Locate the cell with the specified text and output its (x, y) center coordinate. 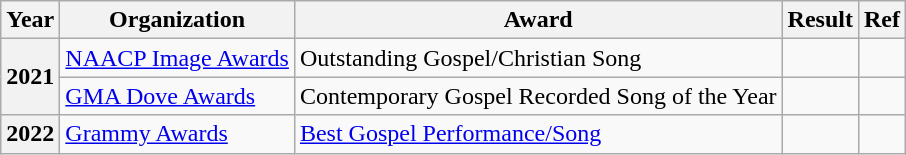
Grammy Awards (178, 134)
Year (30, 20)
Ref (882, 20)
Result (820, 20)
NAACP Image Awards (178, 58)
Award (538, 20)
2022 (30, 134)
Best Gospel Performance/Song (538, 134)
Outstanding Gospel/Christian Song (538, 58)
Organization (178, 20)
Contemporary Gospel Recorded Song of the Year (538, 96)
2021 (30, 77)
GMA Dove Awards (178, 96)
